Locate the cell with the specified text and output its (X, Y) center coordinate. 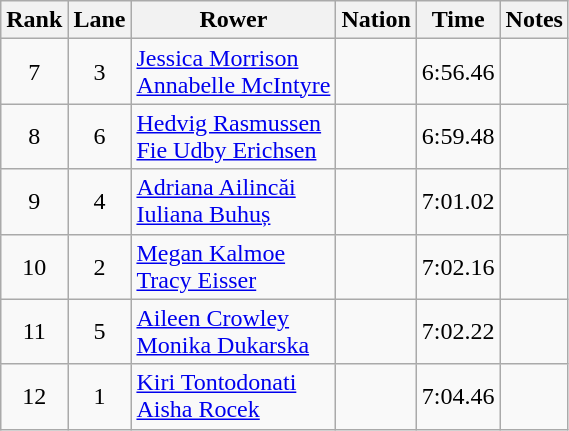
4 (100, 202)
1 (100, 396)
7:04.46 (458, 396)
Rower (234, 20)
6 (100, 136)
Time (458, 20)
7:01.02 (458, 202)
6:59.48 (458, 136)
Lane (100, 20)
Megan KalmoeTracy Eisser (234, 266)
12 (34, 396)
6:56.46 (458, 72)
Jessica MorrisonAnnabelle McIntyre (234, 72)
2 (100, 266)
9 (34, 202)
Hedvig RasmussenFie Udby Erichsen (234, 136)
3 (100, 72)
7 (34, 72)
10 (34, 266)
5 (100, 332)
8 (34, 136)
7:02.22 (458, 332)
11 (34, 332)
7:02.16 (458, 266)
Adriana AilincăiIuliana Buhuș (234, 202)
Rank (34, 20)
Aileen CrowleyMonika Dukarska (234, 332)
Kiri TontodonatiAisha Rocek (234, 396)
Nation (376, 20)
Notes (534, 20)
